From the cell containing the given text, extract its center point as (x, y) coordinate. 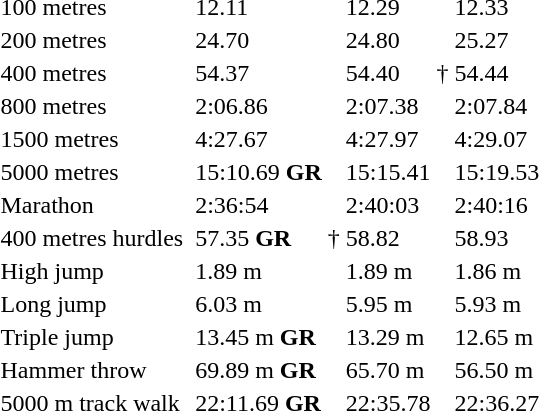
24.70 (259, 40)
54.40 (388, 73)
13.45 m GR (259, 337)
2:36:54 (259, 205)
15:15.41 (388, 172)
2:07.38 (388, 106)
54.37 (259, 73)
2:06.86 (259, 106)
58.82 (388, 238)
4:27.67 (259, 139)
2:40:03 (388, 205)
24.80 (388, 40)
5.95 m (388, 304)
57.35 GR (259, 238)
69.89 m GR (259, 370)
65.70 m (388, 370)
15:10.69 GR (259, 172)
6.03 m (259, 304)
13.29 m (388, 337)
4:27.97 (388, 139)
